Extract the [x, y] coordinate from the center of the cell holding the provided text.  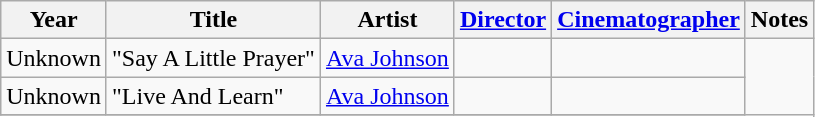
Year [54, 20]
"Live And Learn" [213, 96]
Director [502, 20]
Artist [387, 20]
Title [213, 20]
"Say A Little Prayer" [213, 58]
Notes [779, 20]
Cinematographer [649, 20]
